Capture the cell that displays the provided text and extract its [x, y] central coordinate. 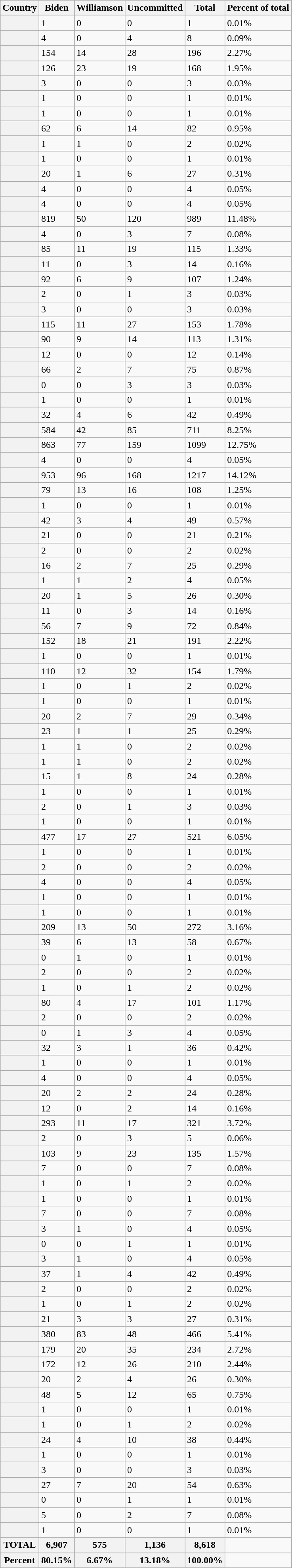
15 [56, 776]
1.95% [258, 68]
80.15% [56, 1560]
Total [205, 8]
159 [155, 445]
Percent of total [258, 8]
92 [56, 279]
1.24% [258, 279]
38 [205, 1440]
79 [56, 490]
380 [56, 1334]
8.25% [258, 430]
209 [56, 927]
5.41% [258, 1334]
80 [56, 1003]
103 [56, 1153]
0.87% [258, 369]
191 [205, 641]
1.25% [258, 490]
0.95% [258, 128]
37 [56, 1274]
1.31% [258, 339]
210 [205, 1364]
113 [205, 339]
2.22% [258, 641]
1.79% [258, 671]
100.00% [205, 1560]
1.57% [258, 1153]
711 [205, 430]
96 [100, 475]
75 [205, 369]
293 [56, 1123]
0.09% [258, 38]
18 [100, 641]
234 [205, 1349]
0.21% [258, 535]
65 [205, 1394]
819 [56, 219]
72 [205, 626]
54 [205, 1485]
521 [205, 837]
6,907 [56, 1545]
2.72% [258, 1349]
77 [100, 445]
39 [56, 942]
Country [20, 8]
66 [56, 369]
Williamson [100, 8]
477 [56, 837]
3.16% [258, 927]
152 [56, 641]
863 [56, 445]
Biden [56, 8]
3.72% [258, 1123]
989 [205, 219]
0.57% [258, 520]
107 [205, 279]
272 [205, 927]
1.33% [258, 249]
0.06% [258, 1138]
135 [205, 1153]
29 [205, 716]
153 [205, 324]
35 [155, 1349]
101 [205, 1003]
126 [56, 68]
TOTAL [20, 1545]
6.67% [100, 1560]
0.42% [258, 1048]
56 [56, 626]
2.27% [258, 53]
172 [56, 1364]
1.78% [258, 324]
13.18% [155, 1560]
466 [205, 1334]
321 [205, 1123]
1099 [205, 445]
11.48% [258, 219]
108 [205, 490]
179 [56, 1349]
90 [56, 339]
2.44% [258, 1364]
0.14% [258, 354]
120 [155, 219]
0.84% [258, 626]
0.67% [258, 942]
110 [56, 671]
6.05% [258, 837]
Percent [20, 1560]
1,136 [155, 1545]
58 [205, 942]
14.12% [258, 475]
575 [100, 1545]
8,618 [205, 1545]
953 [56, 475]
36 [205, 1048]
Uncommitted [155, 8]
62 [56, 128]
196 [205, 53]
49 [205, 520]
0.63% [258, 1485]
1217 [205, 475]
1.17% [258, 1003]
0.75% [258, 1394]
0.44% [258, 1440]
83 [100, 1334]
0.34% [258, 716]
10 [155, 1440]
584 [56, 430]
28 [155, 53]
12.75% [258, 445]
82 [205, 128]
